Output the [x, y] coordinate of the center of the cell containing the given text.  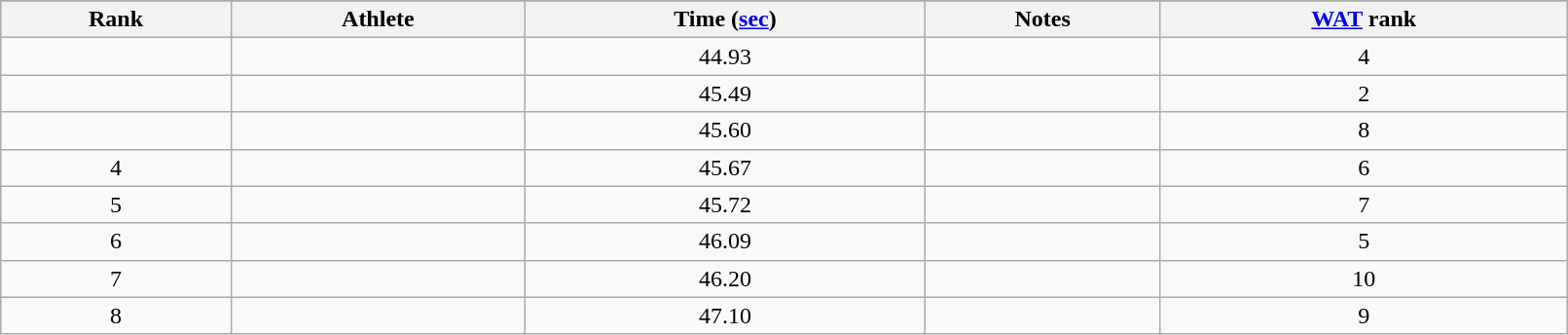
47.10 [724, 316]
9 [1365, 316]
44.93 [724, 56]
45.72 [724, 205]
45.67 [724, 167]
45.60 [724, 130]
46.09 [724, 242]
Athlete [378, 19]
Time (sec) [724, 19]
46.20 [724, 279]
10 [1365, 279]
Notes [1043, 19]
Rank [117, 19]
45.49 [724, 93]
WAT rank [1365, 19]
2 [1365, 93]
